Output the [X, Y] coordinate of the center of the cell containing the given text.  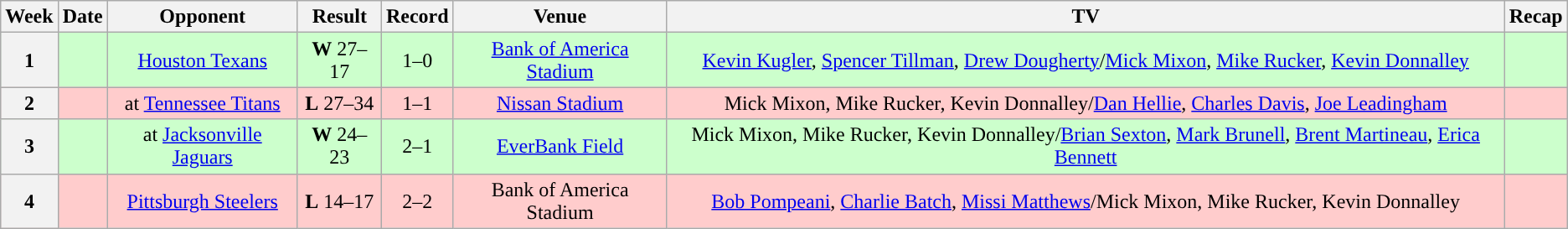
Nissan Stadium [560, 103]
L 14–17 [339, 201]
Mick Mixon, Mike Rucker, Kevin Donnalley/Brian Sexton, Mark Brunell, Brent Martineau, Erica Bennett [1086, 146]
Pittsburgh Steelers [203, 201]
Date [82, 17]
at Jacksonville Jaguars [203, 146]
Kevin Kugler, Spencer Tillman, Drew Dougherty/Mick Mixon, Mike Rucker, Kevin Donnalley [1086, 60]
Result [339, 17]
Recap [1536, 17]
EverBank Field [560, 146]
Opponent [203, 17]
4 [29, 201]
L 27–34 [339, 103]
Houston Texans [203, 60]
Venue [560, 17]
at Tennessee Titans [203, 103]
W 27–17 [339, 60]
2–2 [417, 201]
1 [29, 60]
TV [1086, 17]
2 [29, 103]
W 24–23 [339, 146]
3 [29, 146]
Record [417, 17]
1–0 [417, 60]
Mick Mixon, Mike Rucker, Kevin Donnalley/Dan Hellie, Charles Davis, Joe Leadingham [1086, 103]
2–1 [417, 146]
Bob Pompeani, Charlie Batch, Missi Matthews/Mick Mixon, Mike Rucker, Kevin Donnalley [1086, 201]
1–1 [417, 103]
Week [29, 17]
